Provide the (X, Y) coordinate of the cell's center where the given text is located.  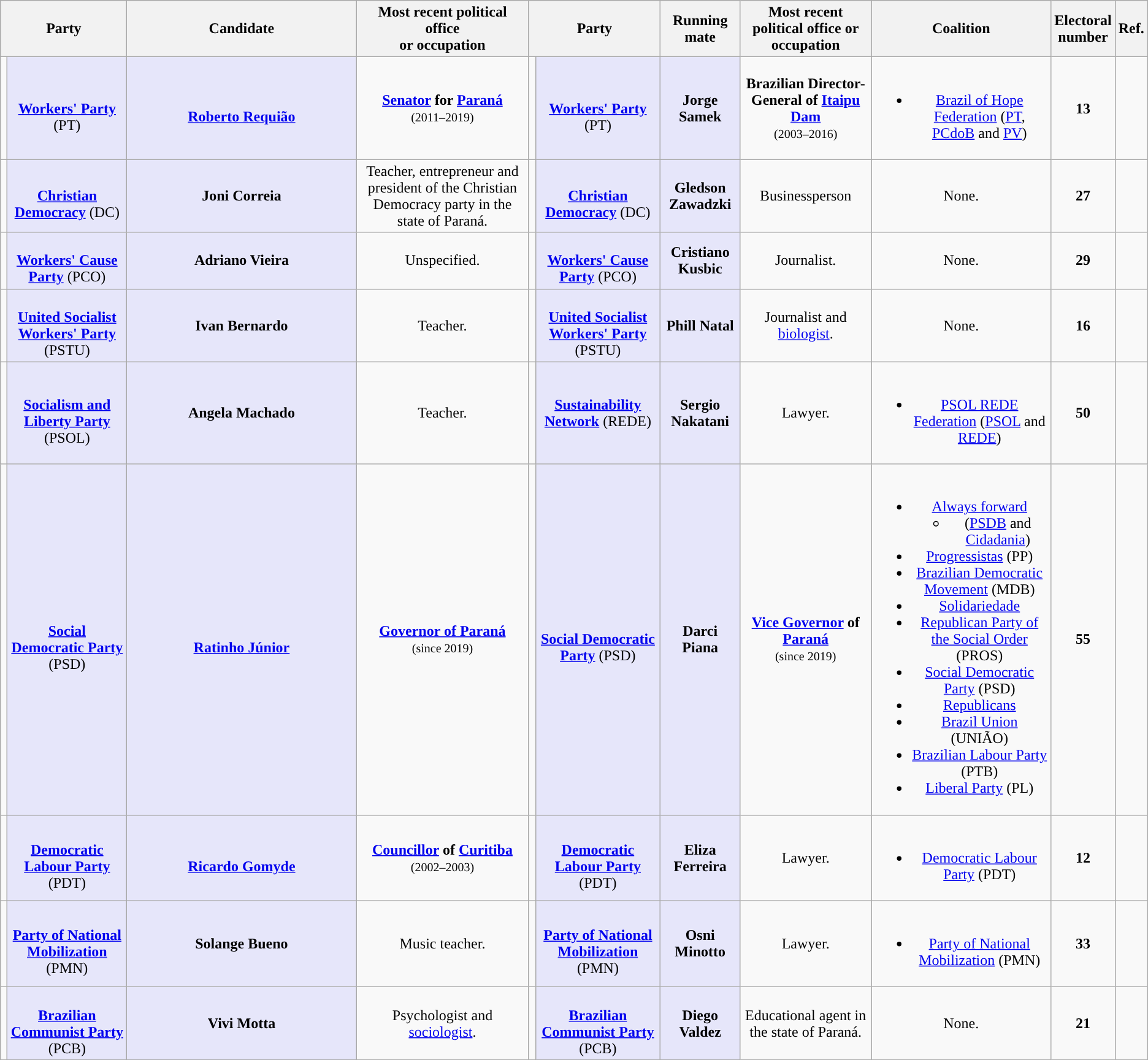
13 (1083, 108)
Coalition (962, 29)
Eliza Ferreira (700, 858)
Ref. (1131, 29)
PSOL REDE Federation (PSOL and REDE) (962, 413)
Jorge Samek (700, 108)
Adriano Vieira (242, 261)
Unspecified. (443, 261)
Roberto Requião (242, 108)
Running mate (700, 29)
Journalist and biologist. (806, 325)
Businessperson (806, 196)
Gledson Zawadzki (700, 196)
Joni Correia (242, 196)
Sustainability Network (REDE) (598, 413)
Osni Minotto (700, 944)
21 (1083, 1023)
Phill Natal (700, 325)
Angela Machado (242, 413)
Ricardo Gomyde (242, 858)
Journalist. (806, 261)
12 (1083, 858)
Governor of Paraná(since 2019) (443, 639)
Councillor of Curitiba(2002–2003) (443, 858)
Sergio Nakatani (700, 413)
Vivi Motta (242, 1023)
Vice Governor of Paraná(since 2019) (806, 639)
Music teacher. (443, 944)
Diego Valdez (700, 1023)
Candidate (242, 29)
Teacher, entrepreneur and president of the Christian Democracy party in the state of Paraná. (443, 196)
Electoral number (1083, 29)
27 (1083, 196)
Darci Piana (700, 639)
Senator for Paraná(2011–2019) (443, 108)
Psychologist and sociologist. (443, 1023)
50 (1083, 413)
33 (1083, 944)
29 (1083, 261)
16 (1083, 325)
Socialism and Liberty Party (PSOL) (67, 413)
Cristiano Kusbic (700, 261)
Brazil of Hope Federation (PT, PCdoB and PV) (962, 108)
Educational agent in the state of Paraná. (806, 1023)
Solange Bueno (242, 944)
Brazilian Director-General of Itaipu Dam(2003–2016) (806, 108)
55 (1083, 639)
Ivan Bernardo (242, 325)
Ratinho Júnior (242, 639)
